Search for the cell housing the specified text and yield its [X, Y] center coordinate. 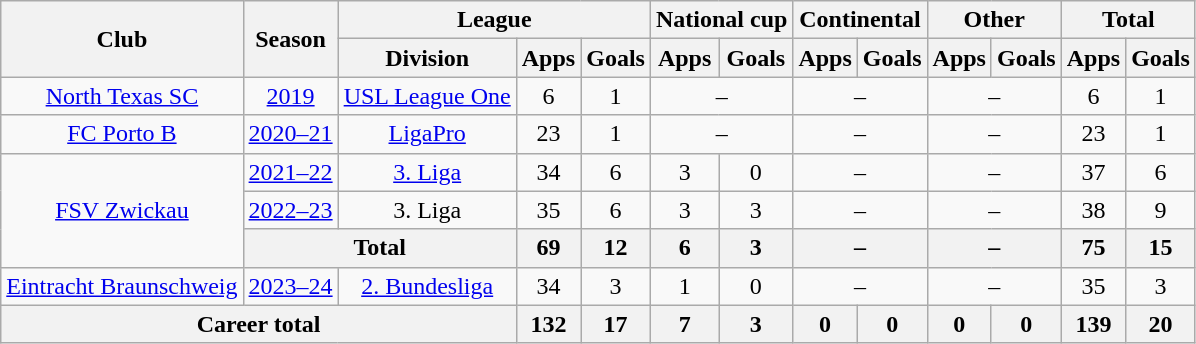
National cup [721, 20]
15 [1161, 248]
2019 [290, 96]
139 [1093, 324]
LigaPro [427, 134]
2023–24 [290, 286]
2022–23 [290, 210]
Eintracht Braunschweig [122, 286]
North Texas SC [122, 96]
2020–21 [290, 134]
37 [1093, 172]
2021–22 [290, 172]
Club [122, 39]
9 [1161, 210]
USL League One [427, 96]
League [494, 20]
17 [616, 324]
Division [427, 58]
75 [1093, 248]
Continental [860, 20]
Other [994, 20]
FC Porto B [122, 134]
Career total [259, 324]
7 [684, 324]
Season [290, 39]
FSV Zwickau [122, 210]
12 [616, 248]
2. Bundesliga [427, 286]
38 [1093, 210]
69 [548, 248]
20 [1161, 324]
132 [548, 324]
